Locate the cell with the specified text and output its [X, Y] center coordinate. 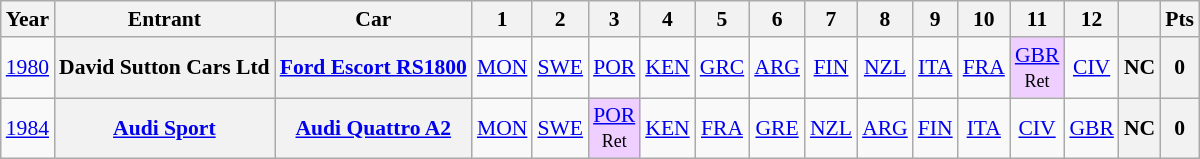
Entrant [164, 19]
2 [560, 19]
Car [374, 19]
1984 [28, 128]
Pts [1180, 19]
11 [1038, 19]
GBR [1092, 128]
Ford Escort RS1800 [374, 68]
POR [614, 68]
10 [984, 19]
Audi Sport [164, 128]
5 [722, 19]
9 [936, 19]
7 [831, 19]
4 [667, 19]
6 [777, 19]
8 [885, 19]
1 [502, 19]
GBRRet [1038, 68]
Audi Quattro A2 [374, 128]
Year [28, 19]
3 [614, 19]
GRC [722, 68]
PORRet [614, 128]
12 [1092, 19]
GRE [777, 128]
David Sutton Cars Ltd [164, 68]
1980 [28, 68]
